Search for the cell housing the specified text and yield its [X, Y] center coordinate. 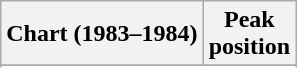
Peakposition [249, 34]
Chart (1983–1984) [102, 34]
